Output the [x, y] coordinate of the center of the cell containing the given text.  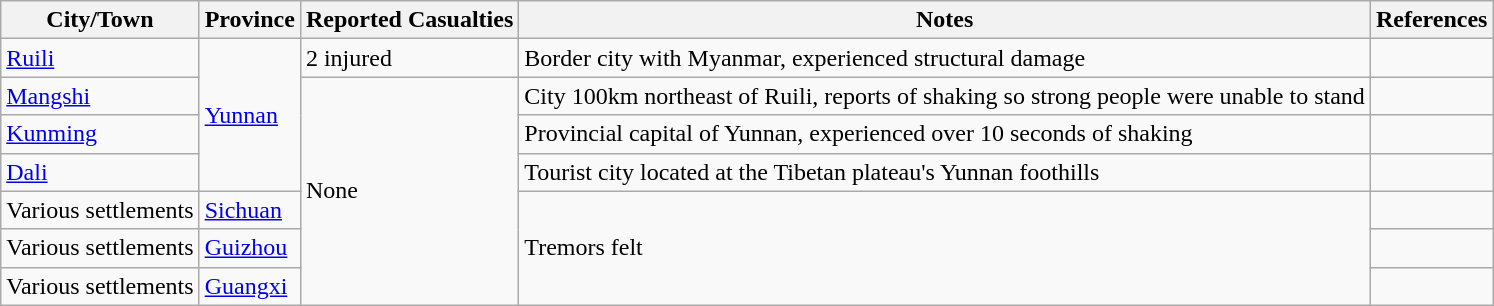
Province [250, 20]
Sichuan [250, 210]
Yunnan [250, 115]
None [409, 191]
City/Town [100, 20]
Guizhou [250, 248]
Tremors felt [945, 248]
Kunming [100, 134]
Guangxi [250, 286]
City 100km northeast of Ruili, reports of shaking so strong people were unable to stand [945, 96]
Provincial capital of Yunnan, experienced over 10 seconds of shaking [945, 134]
Dali [100, 172]
References [1432, 20]
2 injured [409, 58]
Mangshi [100, 96]
Ruili [100, 58]
Notes [945, 20]
Reported Casualties [409, 20]
Border city with Myanmar, experienced structural damage [945, 58]
Tourist city located at the Tibetan plateau's Yunnan foothills [945, 172]
